Determine the [X, Y] coordinate at the center of the cell enclosing the given text.  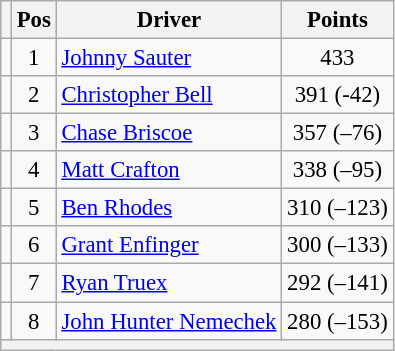
338 (–95) [338, 170]
391 (-42) [338, 95]
John Hunter Nemechek [169, 321]
5 [34, 208]
Driver [169, 20]
1 [34, 58]
6 [34, 245]
4 [34, 170]
2 [34, 95]
Matt Crafton [169, 170]
Grant Enfinger [169, 245]
Chase Briscoe [169, 133]
Points [338, 20]
357 (–76) [338, 133]
Ben Rhodes [169, 208]
3 [34, 133]
280 (–153) [338, 321]
300 (–133) [338, 245]
Pos [34, 20]
Christopher Bell [169, 95]
433 [338, 58]
7 [34, 283]
8 [34, 321]
Ryan Truex [169, 283]
292 (–141) [338, 283]
Johnny Sauter [169, 58]
310 (–123) [338, 208]
